Pinpoint the cell where the given text exists, returning its [x, y] midpoint coordinate. 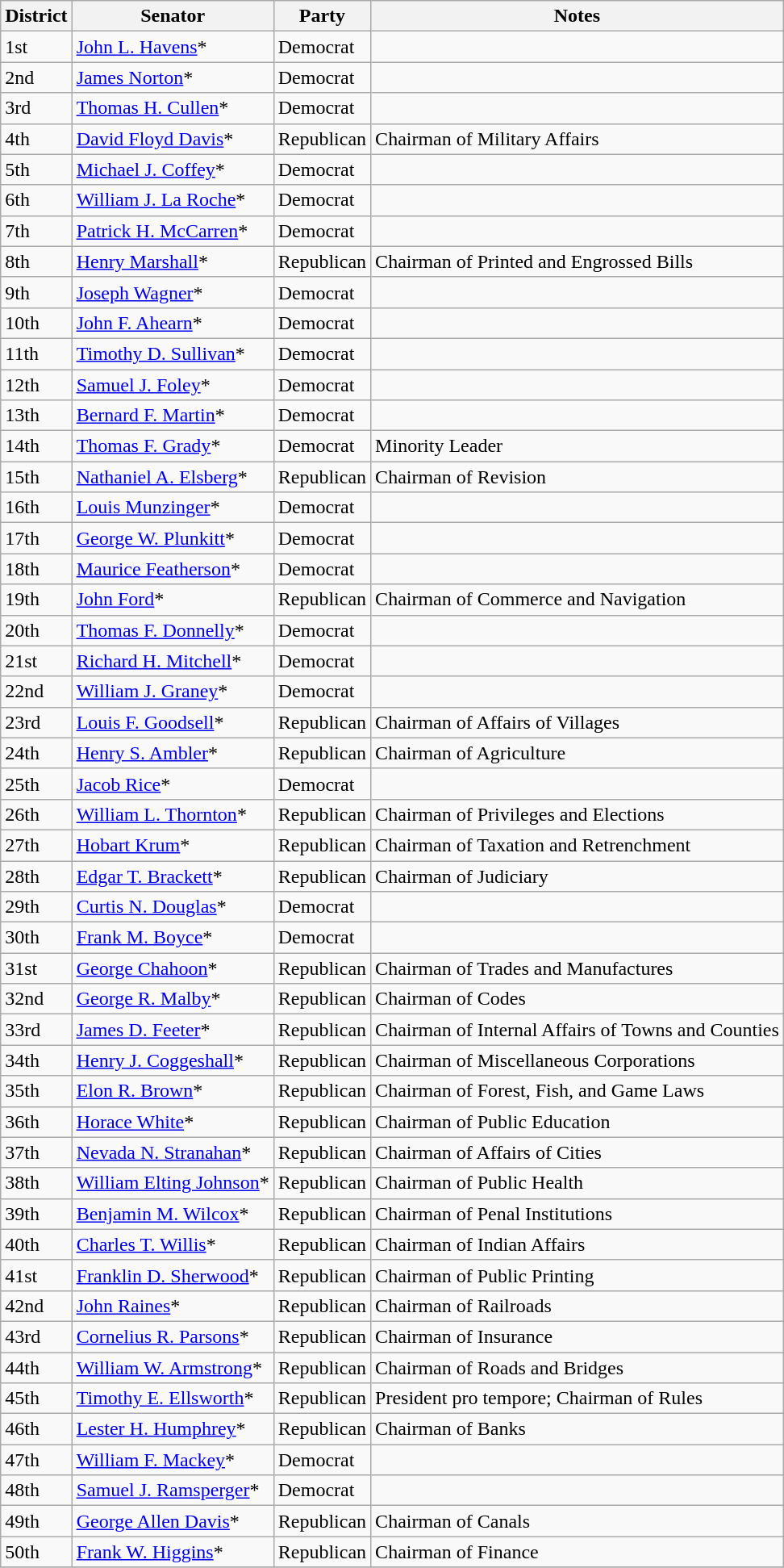
Nathaniel A. Elsberg* [173, 477]
Thomas F. Donnelly* [173, 630]
Chairman of Banks [578, 1429]
President pro tempore; Chairman of Rules [578, 1399]
Elon R. Brown* [173, 1091]
3rd [36, 108]
4th [36, 139]
6th [36, 200]
Louis F. Goodsell* [173, 722]
28th [36, 876]
John Ford* [173, 600]
John Raines* [173, 1306]
Minority Leader [578, 446]
5th [36, 169]
Joseph Wagner* [173, 292]
Lester H. Humphrey* [173, 1429]
Chairman of Trades and Manufactures [578, 968]
Timothy E. Ellsworth* [173, 1399]
George W. Plunkitt* [173, 538]
Richard H. Mitchell* [173, 661]
1st [36, 47]
Hobart Krum* [173, 845]
Chairman of Judiciary [578, 876]
William L. Thornton* [173, 814]
Senator [173, 16]
Frank W. Higgins* [173, 1552]
Chairman of Internal Affairs of Towns and Counties [578, 1030]
Notes [578, 16]
Franklin D. Sherwood* [173, 1275]
Chairman of Printed and Engrossed Bills [578, 261]
25th [36, 784]
Thomas F. Grady* [173, 446]
16th [36, 508]
Samuel J. Ramsperger* [173, 1491]
34th [36, 1060]
Henry S. Ambler* [173, 753]
41st [36, 1275]
19th [36, 600]
40th [36, 1244]
Louis Munzinger* [173, 508]
Chairman of Agriculture [578, 753]
44th [36, 1368]
Henry J. Coggeshall* [173, 1060]
Charles T. Willis* [173, 1244]
7th [36, 231]
Chairman of Codes [578, 999]
Frank M. Boyce* [173, 938]
Chairman of Revision [578, 477]
Chairman of Taxation and Retrenchment [578, 845]
33rd [36, 1030]
John L. Havens* [173, 47]
William Elting Johnson* [173, 1183]
Chairman of Affairs of Cities [578, 1152]
Jacob Rice* [173, 784]
23rd [36, 722]
17th [36, 538]
David Floyd Davis* [173, 139]
Chairman of Penal Institutions [578, 1214]
22nd [36, 692]
2nd [36, 77]
Bernard F. Martin* [173, 416]
13th [36, 416]
35th [36, 1091]
Chairman of Finance [578, 1552]
George R. Malby* [173, 999]
45th [36, 1399]
29th [36, 907]
James D. Feeter* [173, 1030]
Chairman of Insurance [578, 1336]
District [36, 16]
Chairman of Canals [578, 1521]
18th [36, 569]
Chairman of Public Printing [578, 1275]
Michael J. Coffey* [173, 169]
8th [36, 261]
10th [36, 323]
Chairman of Roads and Bridges [578, 1368]
Maurice Featherson* [173, 569]
26th [36, 814]
48th [36, 1491]
Timothy D. Sullivan* [173, 353]
Chairman of Railroads [578, 1306]
38th [36, 1183]
Chairman of Public Education [578, 1122]
William W. Armstrong* [173, 1368]
21st [36, 661]
36th [36, 1122]
Patrick H. McCarren* [173, 231]
James Norton* [173, 77]
37th [36, 1152]
43rd [36, 1336]
Cornelius R. Parsons* [173, 1336]
32nd [36, 999]
12th [36, 385]
Horace White* [173, 1122]
Chairman of Indian Affairs [578, 1244]
Chairman of Commerce and Navigation [578, 600]
Chairman of Privileges and Elections [578, 814]
27th [36, 845]
42nd [36, 1306]
Chairman of Military Affairs [578, 139]
39th [36, 1214]
William F. Mackey* [173, 1460]
24th [36, 753]
15th [36, 477]
49th [36, 1521]
Curtis N. Douglas* [173, 907]
William J. La Roche* [173, 200]
Chairman of Public Health [578, 1183]
Benjamin M. Wilcox* [173, 1214]
William J. Graney* [173, 692]
Thomas H. Cullen* [173, 108]
31st [36, 968]
Edgar T. Brackett* [173, 876]
John F. Ahearn* [173, 323]
George Allen Davis* [173, 1521]
46th [36, 1429]
9th [36, 292]
20th [36, 630]
Nevada N. Stranahan* [173, 1152]
50th [36, 1552]
Samuel J. Foley* [173, 385]
Chairman of Forest, Fish, and Game Laws [578, 1091]
Henry Marshall* [173, 261]
30th [36, 938]
George Chahoon* [173, 968]
11th [36, 353]
Chairman of Affairs of Villages [578, 722]
47th [36, 1460]
Chairman of Miscellaneous Corporations [578, 1060]
Party [322, 16]
14th [36, 446]
